Provide the (x, y) coordinate of the cell's center where the given text is located.  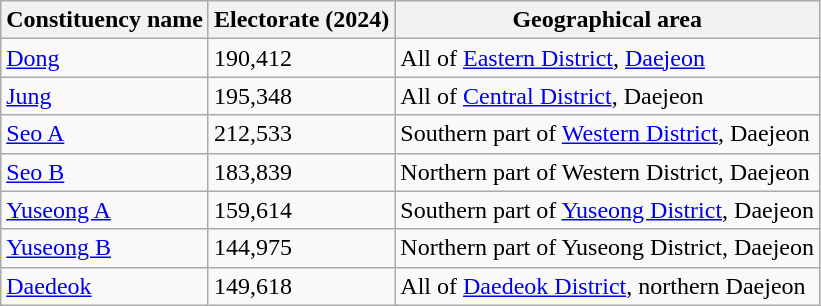
149,618 (301, 286)
Yuseong B (105, 248)
Jung (105, 96)
All of Daedeok District, northern Daejeon (608, 286)
Dong (105, 58)
212,533 (301, 134)
Yuseong A (105, 210)
159,614 (301, 210)
Seo A (105, 134)
Southern part of Yuseong District, Daejeon (608, 210)
Electorate (2024) (301, 20)
All of Eastern District, Daejeon (608, 58)
Constituency name (105, 20)
190,412 (301, 58)
Northern part of Yuseong District, Daejeon (608, 248)
Southern part of Western District, Daejeon (608, 134)
195,348 (301, 96)
Geographical area (608, 20)
144,975 (301, 248)
All of Central District, Daejeon (608, 96)
Daedeok (105, 286)
Seo B (105, 172)
183,839 (301, 172)
Northern part of Western District, Daejeon (608, 172)
